Pinpoint the cell where the given text exists, returning its [x, y] midpoint coordinate. 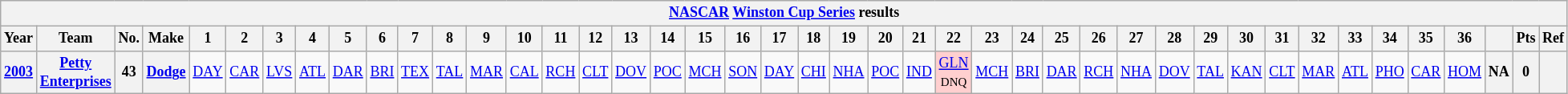
4 [313, 39]
12 [595, 39]
IND [919, 72]
3 [279, 39]
NASCAR Winston Cup Series results [784, 13]
14 [667, 39]
KAN [1246, 72]
13 [631, 39]
10 [525, 39]
5 [348, 39]
Pts [1525, 39]
7 [415, 39]
TEX [415, 72]
2003 [19, 72]
15 [705, 39]
Year [19, 39]
16 [743, 39]
0 [1525, 72]
34 [1389, 39]
HOM [1465, 72]
29 [1210, 39]
CAL [525, 72]
No. [128, 39]
24 [1028, 39]
6 [382, 39]
27 [1136, 39]
30 [1246, 39]
NA [1498, 72]
17 [779, 39]
31 [1282, 39]
Dodge [166, 72]
20 [885, 39]
26 [1099, 39]
PHO [1389, 72]
2 [245, 39]
32 [1319, 39]
GLNDNQ [954, 72]
22 [954, 39]
18 [814, 39]
1 [208, 39]
Ref [1554, 39]
11 [561, 39]
25 [1062, 39]
33 [1355, 39]
21 [919, 39]
Team [75, 39]
LVS [279, 72]
9 [487, 39]
Make [166, 39]
Petty Enterprises [75, 72]
23 [992, 39]
36 [1465, 39]
8 [449, 39]
SON [743, 72]
CHI [814, 72]
19 [849, 39]
35 [1426, 39]
28 [1174, 39]
43 [128, 72]
